Capture the cell that displays the provided text and extract its [X, Y] central coordinate. 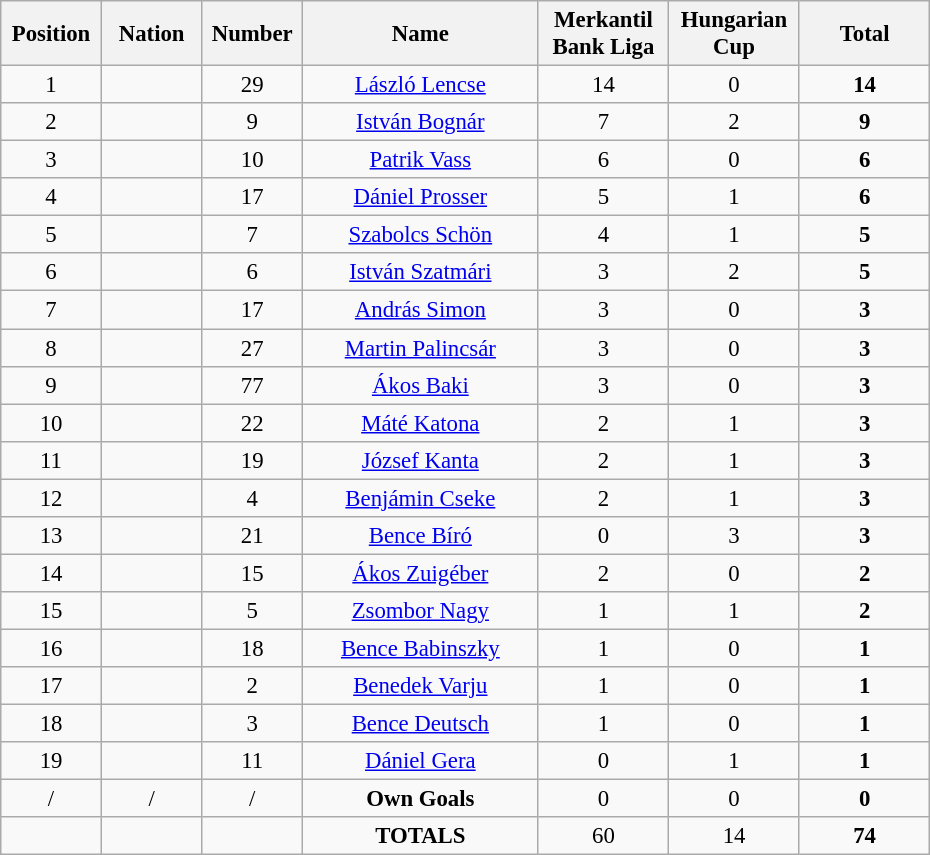
Position [52, 34]
60 [604, 836]
László Lencse [421, 85]
Bence Babinszky [421, 648]
Bence Bíró [421, 536]
Number [252, 34]
TOTALS [421, 836]
József Kanta [421, 460]
Patrik Vass [421, 160]
Bence Deutsch [421, 724]
István Szatmári [421, 273]
András Simon [421, 310]
12 [52, 498]
Hungarian Cup [734, 34]
27 [252, 348]
Dániel Prosser [421, 197]
Merkantil Bank Liga [604, 34]
Dániel Gera [421, 761]
Szabolcs Schön [421, 235]
22 [252, 423]
István Bognár [421, 122]
8 [52, 348]
74 [864, 836]
Name [421, 34]
Own Goals [421, 799]
Martin Palincsár [421, 348]
29 [252, 85]
Ákos Zuigéber [421, 573]
77 [252, 385]
13 [52, 536]
Benedek Varju [421, 686]
16 [52, 648]
Ákos Baki [421, 385]
21 [252, 536]
Total [864, 34]
Zsombor Nagy [421, 611]
Nation [152, 34]
Benjámin Cseke [421, 498]
Máté Katona [421, 423]
